Locate the cell with the specified text and output its (X, Y) center coordinate. 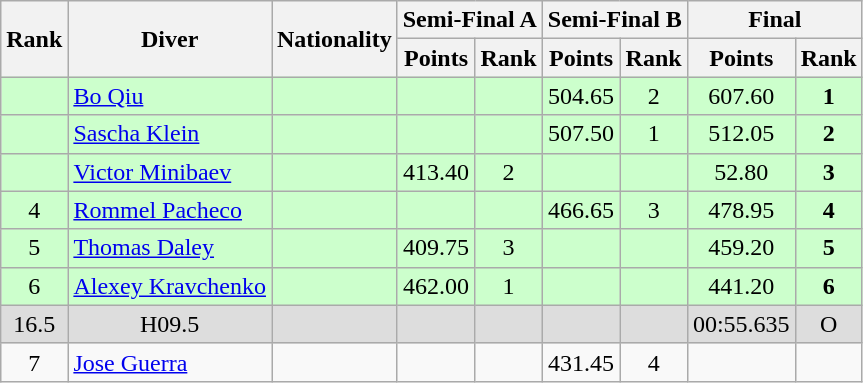
Sascha Klein (170, 134)
Diver (170, 39)
504.65 (581, 96)
Nationality (335, 39)
413.40 (436, 172)
H09.5 (170, 324)
Bo Qiu (170, 96)
Jose Guerra (170, 362)
466.65 (581, 210)
607.60 (741, 96)
7 (34, 362)
459.20 (741, 248)
507.50 (581, 134)
52.80 (741, 172)
441.20 (741, 286)
409.75 (436, 248)
00:55.635 (741, 324)
Rommel Pacheco (170, 210)
478.95 (741, 210)
512.05 (741, 134)
Semi-Final B (614, 20)
Final (774, 20)
O (828, 324)
462.00 (436, 286)
Alexey Kravchenko (170, 286)
431.45 (581, 362)
Victor Minibaev (170, 172)
16.5 (34, 324)
Thomas Daley (170, 248)
Semi-Final A (470, 20)
